Extract the [X, Y] coordinate from the center of the cell holding the provided text.  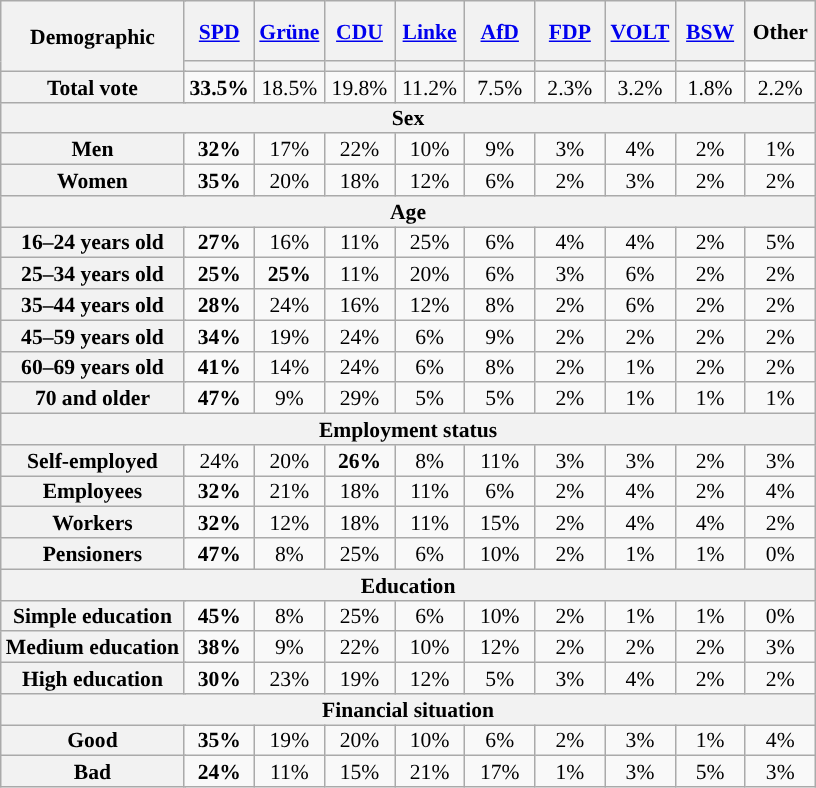
34% [219, 336]
Education [408, 584]
BSW [710, 31]
Medium education [92, 648]
Age [408, 212]
CDU [359, 31]
11.2% [430, 86]
19.8% [359, 86]
High education [92, 678]
27% [219, 242]
16–24 years old [92, 242]
1.8% [710, 86]
SPD [219, 31]
45% [219, 616]
Good [92, 740]
Sex [408, 118]
Men [92, 150]
28% [219, 304]
VOLT [640, 31]
Employment status [408, 430]
30% [219, 678]
41% [219, 366]
60–69 years old [92, 366]
33.5% [219, 86]
26% [359, 460]
14% [289, 366]
Women [92, 180]
2.3% [570, 86]
2.2% [780, 86]
Simple education [92, 616]
Linke [430, 31]
35–44 years old [92, 304]
38% [219, 648]
Financial situation [408, 710]
25–34 years old [92, 274]
7.5% [500, 86]
AfD [500, 31]
45–59 years old [92, 336]
Pensioners [92, 554]
Total vote [92, 86]
Grüne [289, 31]
Employees [92, 492]
FDP [570, 31]
Workers [92, 522]
Self-employed [92, 460]
23% [289, 678]
18.5% [289, 86]
Other [780, 31]
70 and older [92, 398]
29% [359, 398]
Demographic [92, 36]
3.2% [640, 86]
Bad [92, 772]
